Scan for the cell matching the given text and deliver its [x, y] coordinate at center. 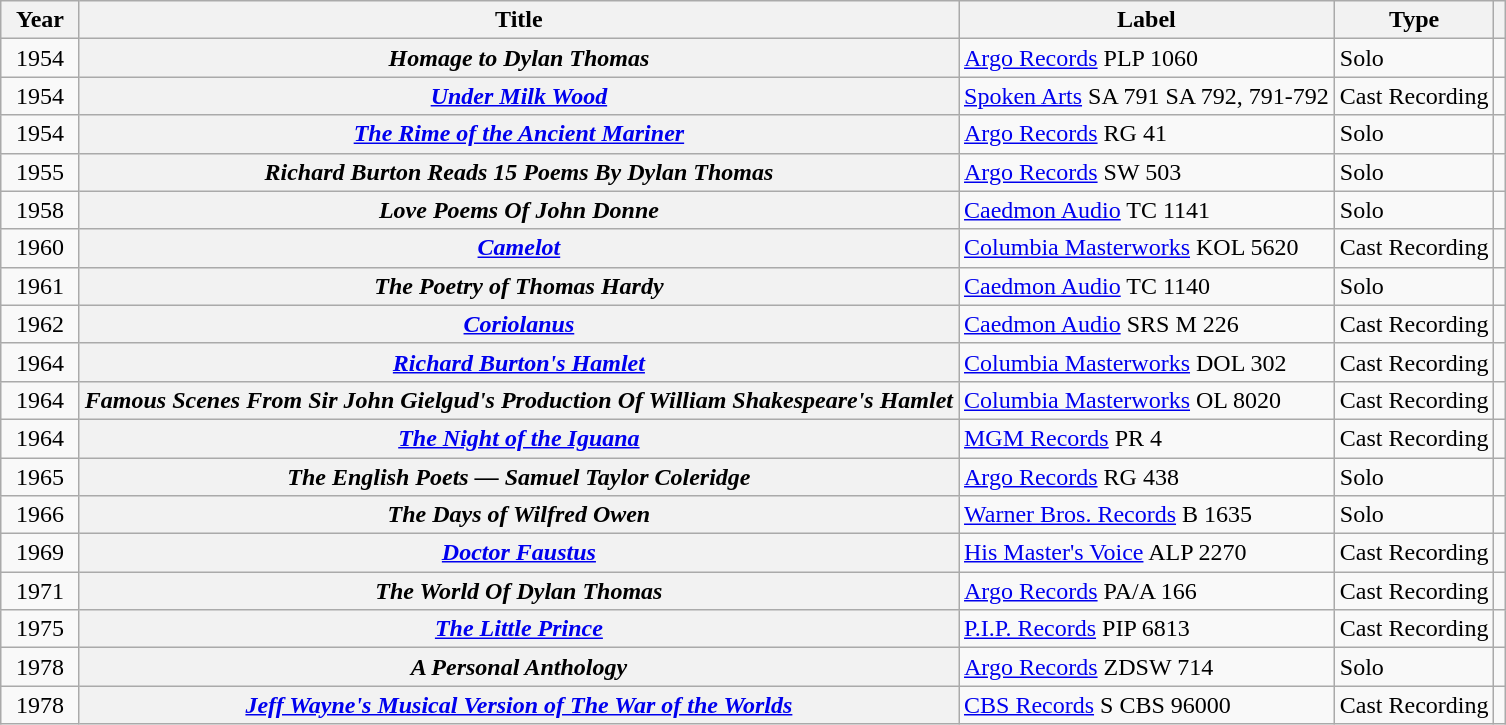
Columbia Masterworks OL 8020 [1146, 400]
1975 [40, 629]
Richard Burton's Hamlet [518, 362]
1960 [40, 248]
1969 [40, 553]
Columbia Masterworks DOL 302 [1146, 362]
1961 [40, 286]
Under Milk Wood [518, 96]
1966 [40, 515]
The English Poets — Samuel Taylor Coleridge [518, 477]
Argo Records SW 503 [1146, 172]
Argo Records PA/A 166 [1146, 591]
Richard Burton Reads 15 Poems By Dylan Thomas [518, 172]
Warner Bros. Records B 1635 [1146, 515]
Coriolanus [518, 324]
His Master's Voice ALP 2270 [1146, 553]
Camelot [518, 248]
Homage to Dylan Thomas [518, 58]
Caedmon Audio TC 1141 [1146, 210]
The Days of Wilfred Owen [518, 515]
The World Of Dylan Thomas [518, 591]
A Personal Anthology [518, 667]
Argo Records RG 41 [1146, 134]
The Night of the Iguana [518, 438]
Famous Scenes From Sir John Gielgud's Production Of William Shakespeare's Hamlet [518, 400]
MGM Records PR 4 [1146, 438]
1955 [40, 172]
1971 [40, 591]
The Rime of the Ancient Mariner [518, 134]
1958 [40, 210]
Title [518, 20]
CBS Records S CBS 96000 [1146, 705]
Columbia Masterworks KOL 5620 [1146, 248]
Love Poems Of John Donne [518, 210]
Type [1414, 20]
The Poetry of Thomas Hardy [518, 286]
Doctor Faustus [518, 553]
Argo Records PLP 1060 [1146, 58]
P.I.P. Records PIP 6813 [1146, 629]
Jeff Wayne's Musical Version of The War of the Worlds [518, 705]
Argo Records RG 438 [1146, 477]
Caedmon Audio SRS M 226 [1146, 324]
Year [40, 20]
Argo Records ZDSW 714 [1146, 667]
The Little Prince [518, 629]
Spoken Arts SA 791 SA 792, 791-792 [1146, 96]
Label [1146, 20]
1962 [40, 324]
Caedmon Audio TC 1140 [1146, 286]
1965 [40, 477]
